Pinpoint the cell where the given text exists, returning its (X, Y) midpoint coordinate. 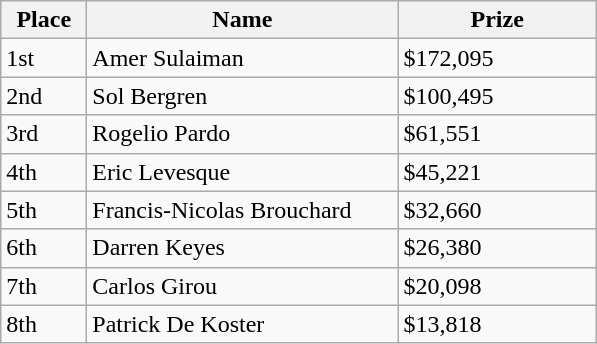
$32,660 (498, 210)
$20,098 (498, 286)
Prize (498, 20)
Rogelio Pardo (242, 134)
Carlos Girou (242, 286)
7th (44, 286)
Name (242, 20)
$45,221 (498, 172)
1st (44, 58)
5th (44, 210)
6th (44, 248)
3rd (44, 134)
Darren Keyes (242, 248)
$172,095 (498, 58)
2nd (44, 96)
$61,551 (498, 134)
Place (44, 20)
Patrick De Koster (242, 324)
$100,495 (498, 96)
Amer Sulaiman (242, 58)
$13,818 (498, 324)
Eric Levesque (242, 172)
8th (44, 324)
4th (44, 172)
Francis-Nicolas Brouchard (242, 210)
Sol Bergren (242, 96)
$26,380 (498, 248)
